Output the (X, Y) coordinate of the center of the cell containing the given text.  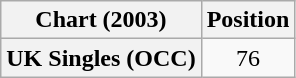
76 (248, 58)
Position (248, 20)
UK Singles (OCC) (101, 58)
Chart (2003) (101, 20)
